Capture the cell that displays the provided text and extract its (x, y) central coordinate. 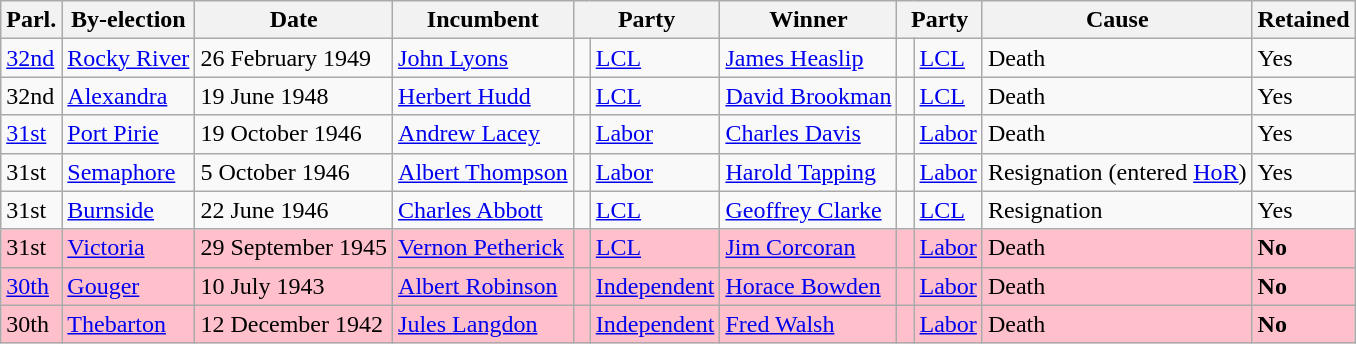
29 September 1945 (294, 248)
Herbert Hudd (484, 96)
Charles Davis (808, 134)
19 June 1948 (294, 96)
Fred Walsh (808, 324)
Andrew Lacey (484, 134)
James Heaslip (808, 58)
Burnside (128, 210)
Alexandra (128, 96)
Date (294, 20)
12 December 1942 (294, 324)
Thebarton (128, 324)
Parl. (32, 20)
Horace Bowden (808, 286)
22 June 1946 (294, 210)
Victoria (128, 248)
Jules Langdon (484, 324)
5 October 1946 (294, 172)
Semaphore (128, 172)
Port Pirie (128, 134)
Vernon Petherick (484, 248)
David Brookman (808, 96)
Gouger (128, 286)
Retained (1304, 20)
Cause (1117, 20)
Incumbent (484, 20)
Albert Thompson (484, 172)
Resignation (entered HoR) (1117, 172)
Harold Tapping (808, 172)
John Lyons (484, 58)
Geoffrey Clarke (808, 210)
Winner (808, 20)
By-election (128, 20)
26 February 1949 (294, 58)
Resignation (1117, 210)
10 July 1943 (294, 286)
Jim Corcoran (808, 248)
19 October 1946 (294, 134)
Charles Abbott (484, 210)
Rocky River (128, 58)
Albert Robinson (484, 286)
